Pinpoint the cell where the given text exists, returning its [X, Y] midpoint coordinate. 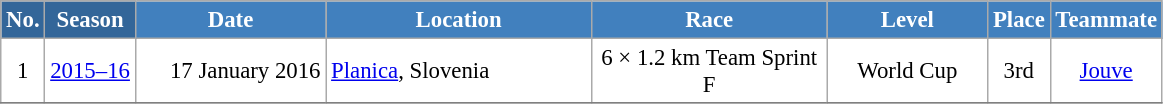
2015–16 [90, 72]
Location [459, 20]
Season [90, 20]
Date [230, 20]
3rd [1019, 72]
6 × 1.2 km Team Sprint F [709, 72]
17 January 2016 [230, 72]
Race [709, 20]
Place [1019, 20]
Planica, Slovenia [459, 72]
No. [23, 20]
Jouve [1106, 72]
Level [908, 20]
Teammate [1106, 20]
1 [23, 72]
World Cup [908, 72]
